Scan for the cell matching the given text and deliver its [X, Y] coordinate at center. 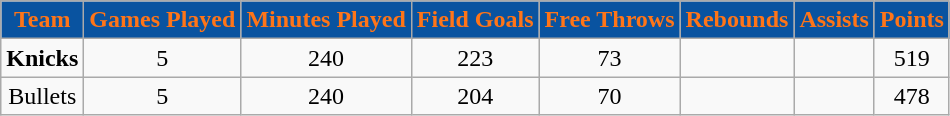
Field Goals [475, 20]
204 [475, 96]
Free Throws [610, 20]
Points [912, 20]
Bullets [42, 96]
223 [475, 58]
478 [912, 96]
Games Played [162, 20]
Minutes Played [326, 20]
Rebounds [737, 20]
Team [42, 20]
73 [610, 58]
Assists [834, 20]
70 [610, 96]
Knicks [42, 58]
519 [912, 58]
